Identify which cell holds the provided text, then report its (X, Y) central coordinate. 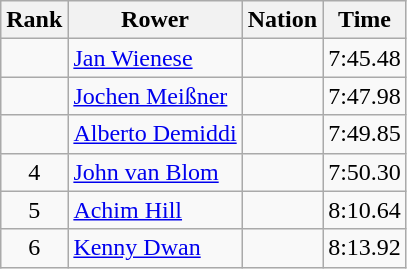
Achim Hill (155, 210)
Rower (155, 20)
Jochen Meißner (155, 96)
8:13.92 (365, 248)
Alberto Demiddi (155, 134)
7:47.98 (365, 96)
Time (365, 20)
7:49.85 (365, 134)
Kenny Dwan (155, 248)
4 (34, 172)
Rank (34, 20)
7:50.30 (365, 172)
Jan Wienese (155, 58)
John van Blom (155, 172)
7:45.48 (365, 58)
6 (34, 248)
Nation (282, 20)
8:10.64 (365, 210)
5 (34, 210)
